Scan for the cell matching the given text and deliver its (x, y) coordinate at center. 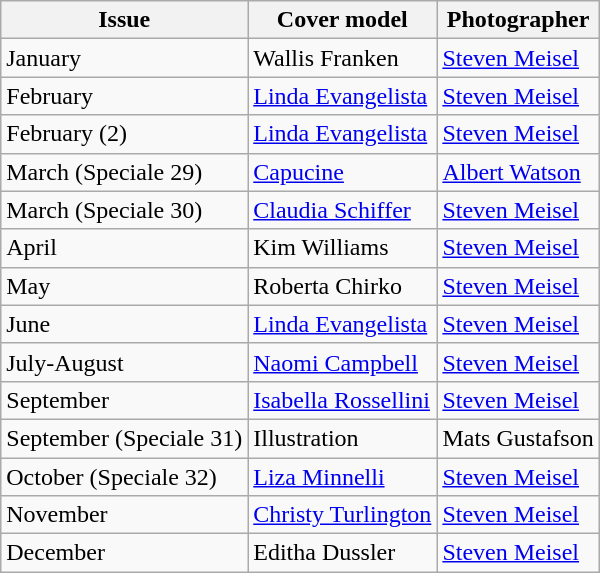
Cover model (342, 20)
March (Speciale 29) (124, 172)
June (124, 324)
Christy Turlington (342, 515)
Photographer (518, 20)
November (124, 515)
February (124, 96)
July-August (124, 362)
Naomi Campbell (342, 362)
October (Speciale 32) (124, 477)
April (124, 248)
Kim Williams (342, 248)
May (124, 286)
Editha Dussler (342, 553)
September (Speciale 31) (124, 438)
Wallis Franken (342, 58)
Isabella Rossellini (342, 400)
Capucine (342, 172)
December (124, 553)
Issue (124, 20)
Roberta Chirko (342, 286)
Mats Gustafson (518, 438)
Liza Minnelli (342, 477)
January (124, 58)
September (124, 400)
Albert Watson (518, 172)
Claudia Schiffer (342, 210)
Illustration (342, 438)
March (Speciale 30) (124, 210)
February (2) (124, 134)
